Find where the given text appears and provide that cell's center as [x, y] coordinate. 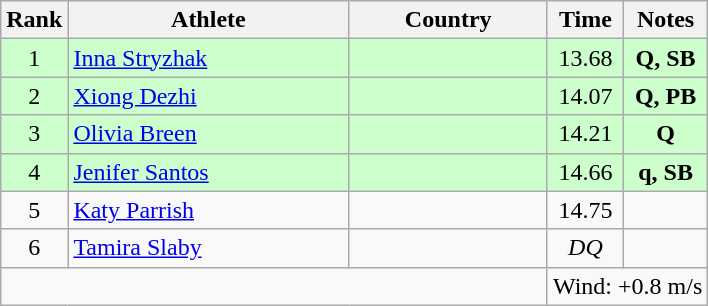
Q, SB [665, 58]
1 [34, 58]
Tamira Slaby [208, 248]
Katy Parrish [208, 210]
5 [34, 210]
14.21 [585, 134]
14.07 [585, 96]
Jenifer Santos [208, 172]
Athlete [208, 20]
6 [34, 248]
Country [448, 20]
Inna Stryzhak [208, 58]
13.68 [585, 58]
Q [665, 134]
Q, PB [665, 96]
q, SB [665, 172]
2 [34, 96]
Rank [34, 20]
4 [34, 172]
Xiong Dezhi [208, 96]
14.66 [585, 172]
Time [585, 20]
DQ [585, 248]
3 [34, 134]
14.75 [585, 210]
Wind: +0.8 m/s [627, 286]
Notes [665, 20]
Olivia Breen [208, 134]
